Return the [X, Y] coordinate for the center point of the cell that contains the specified text.  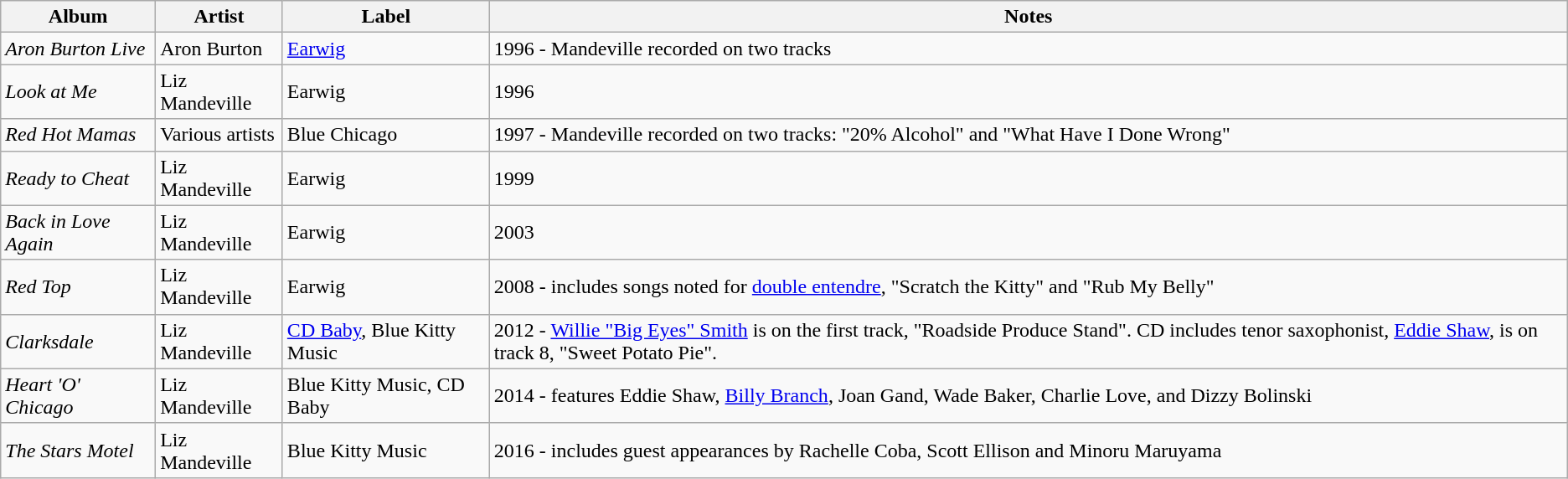
Heart 'O' Chicago [79, 395]
Artist [219, 17]
2016 - includes guest appearances by Rachelle Coba, Scott Ellison and Minoru Maruyama [1029, 451]
Red Hot Mamas [79, 135]
Blue Kitty Music, CD Baby [385, 395]
Clarksdale [79, 342]
Look at Me [79, 92]
2008 - includes songs noted for double entendre, "Scratch the Kitty" and "Rub My Belly" [1029, 286]
1996 - Mandeville recorded on two tracks [1029, 49]
1996 [1029, 92]
1999 [1029, 178]
Notes [1029, 17]
CD Baby, Blue Kitty Music [385, 342]
Blue Chicago [385, 135]
Various artists [219, 135]
Blue Kitty Music [385, 451]
Aron Burton Live [79, 49]
Red Top [79, 286]
Aron Burton [219, 49]
Label [385, 17]
Ready to Cheat [79, 178]
2003 [1029, 233]
2014 - features Eddie Shaw, Billy Branch, Joan Gand, Wade Baker, Charlie Love, and Dizzy Bolinski [1029, 395]
The Stars Motel [79, 451]
1997 - Mandeville recorded on two tracks: "20% Alcohol" and "What Have I Done Wrong" [1029, 135]
Back in Love Again [79, 233]
Album [79, 17]
